Pinpoint the cell where the given text exists, returning its [X, Y] midpoint coordinate. 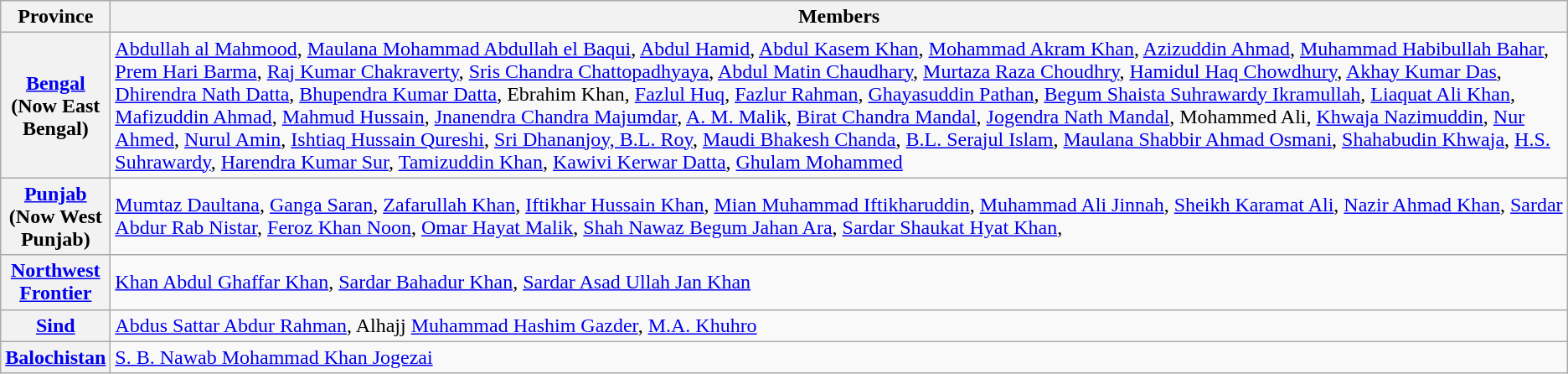
Khan Abdul Ghaffar Khan, Sardar Bahadur Khan, Sardar Asad Ullah Jan Khan [839, 282]
Northwest Frontier [55, 282]
Sind [55, 325]
Province [55, 17]
S. B. Nawab Mohammad Khan Jogezai [839, 357]
Balochistan [55, 357]
Members [839, 17]
Abdus Sattar Abdur Rahman, Alhajj Muhammad Hashim Gazder, M.A. Khuhro [839, 325]
Bengal (Now East Bengal) [55, 106]
Punjab (Now West Punjab) [55, 216]
